From the cell containing the given text, extract its center point as [X, Y] coordinate. 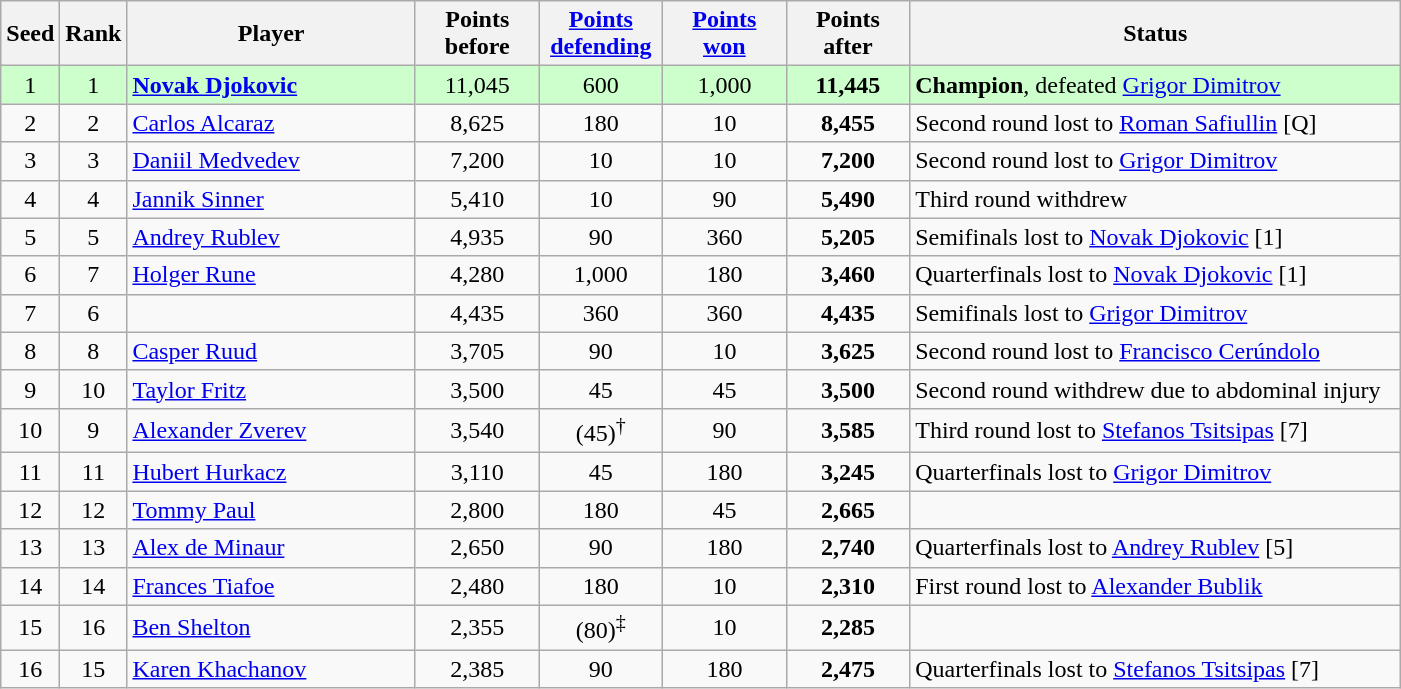
8,455 [848, 123]
2,800 [477, 510]
Holger Rune [272, 275]
Daniil Medvedev [272, 161]
Quarterfinals lost to Novak Djokovic [1] [1156, 275]
5,205 [848, 237]
Points before [477, 34]
Andrey Rublev [272, 237]
Frances Tiafoe [272, 586]
Player [272, 34]
Second round lost to Francisco Cerúndolo [1156, 351]
(45)† [601, 430]
Quarterfinals lost to Grigor Dimitrov [1156, 472]
Status [1156, 34]
2,650 [477, 548]
Tommy Paul [272, 510]
4,935 [477, 237]
Alex de Minaur [272, 548]
Alexander Zverev [272, 430]
Third round withdrew [1156, 199]
Second round withdrew due to abdominal injury [1156, 389]
Quarterfinals lost to Andrey Rublev [5] [1156, 548]
3,625 [848, 351]
Carlos Alcaraz [272, 123]
2,355 [477, 628]
First round lost to Alexander Bublik [1156, 586]
Karen Khachanov [272, 669]
4,280 [477, 275]
Ben Shelton [272, 628]
3,585 [848, 430]
11,445 [848, 85]
Seed [30, 34]
2,285 [848, 628]
2,740 [848, 548]
3,245 [848, 472]
2,480 [477, 586]
Casper Ruud [272, 351]
5,410 [477, 199]
Quarterfinals lost to Stefanos Tsitsipas [7] [1156, 669]
2,665 [848, 510]
2,475 [848, 669]
3,460 [848, 275]
2,310 [848, 586]
11,045 [477, 85]
Novak Djokovic [272, 85]
3,540 [477, 430]
2,385 [477, 669]
Second round lost to Roman Safiullin [Q] [1156, 123]
8,625 [477, 123]
3,705 [477, 351]
Points after [848, 34]
5,490 [848, 199]
3,110 [477, 472]
Semifinals lost to Novak Djokovic [1] [1156, 237]
Third round lost to Stefanos Tsitsipas [7] [1156, 430]
Points won [725, 34]
600 [601, 85]
(80)‡ [601, 628]
Hubert Hurkacz [272, 472]
Rank [94, 34]
Taylor Fritz [272, 389]
Champion, defeated Grigor Dimitrov [1156, 85]
Jannik Sinner [272, 199]
Points defending [601, 34]
Semifinals lost to Grigor Dimitrov [1156, 313]
Second round lost to Grigor Dimitrov [1156, 161]
